Provide the [x, y] coordinate of the cell's center where the given text is located.  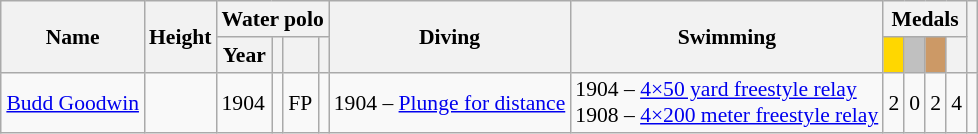
Budd Goodwin [72, 102]
1904 – 4×50 yard freestyle relay1908 – 4×200 meter freestyle relay [726, 102]
Height [180, 36]
Medals [925, 19]
Water polo [272, 19]
0 [914, 102]
1904 – Plunge for distance [450, 102]
Year [244, 55]
Diving [450, 36]
Swimming [726, 36]
1904 [244, 102]
FP [301, 102]
Name [72, 36]
4 [956, 102]
